Search for the cell housing the specified text and yield its (X, Y) center coordinate. 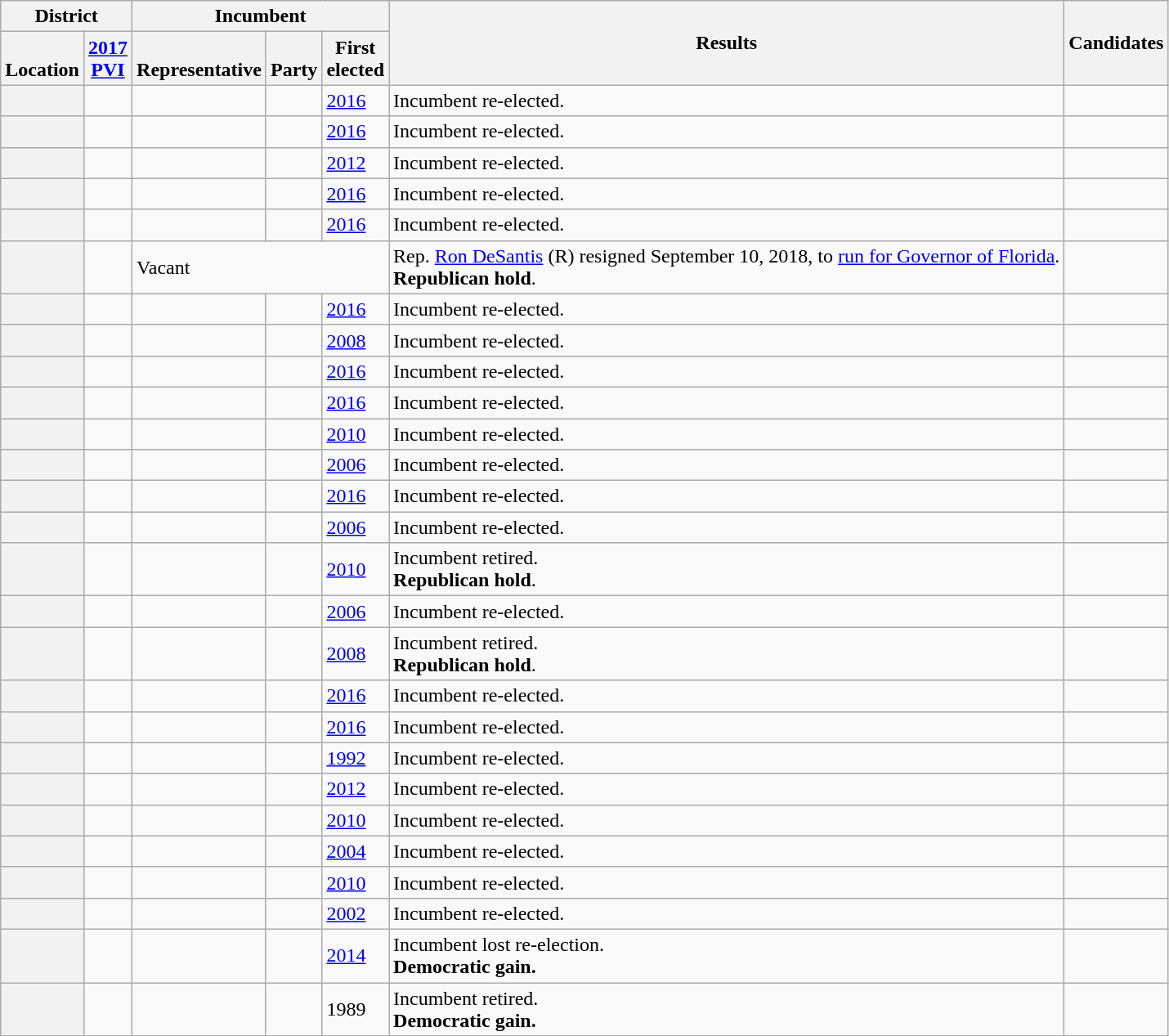
2004 (356, 851)
Party (293, 59)
2014 (356, 955)
2017PVI (108, 59)
Incumbent retired.Democratic gain. (727, 1009)
Rep. Ron DeSantis (R) resigned September 10, 2018, to run for Governor of Florida.Republican hold. (727, 267)
1992 (356, 758)
Representative (199, 59)
Candidates (1117, 43)
Incumbent lost re-election.Democratic gain. (727, 955)
District (67, 16)
Firstelected (356, 59)
Incumbent (261, 16)
1989 (356, 1009)
Results (727, 43)
Location (43, 59)
2002 (356, 913)
Vacant (261, 267)
